From the cell containing the given text, extract its center point as (x, y) coordinate. 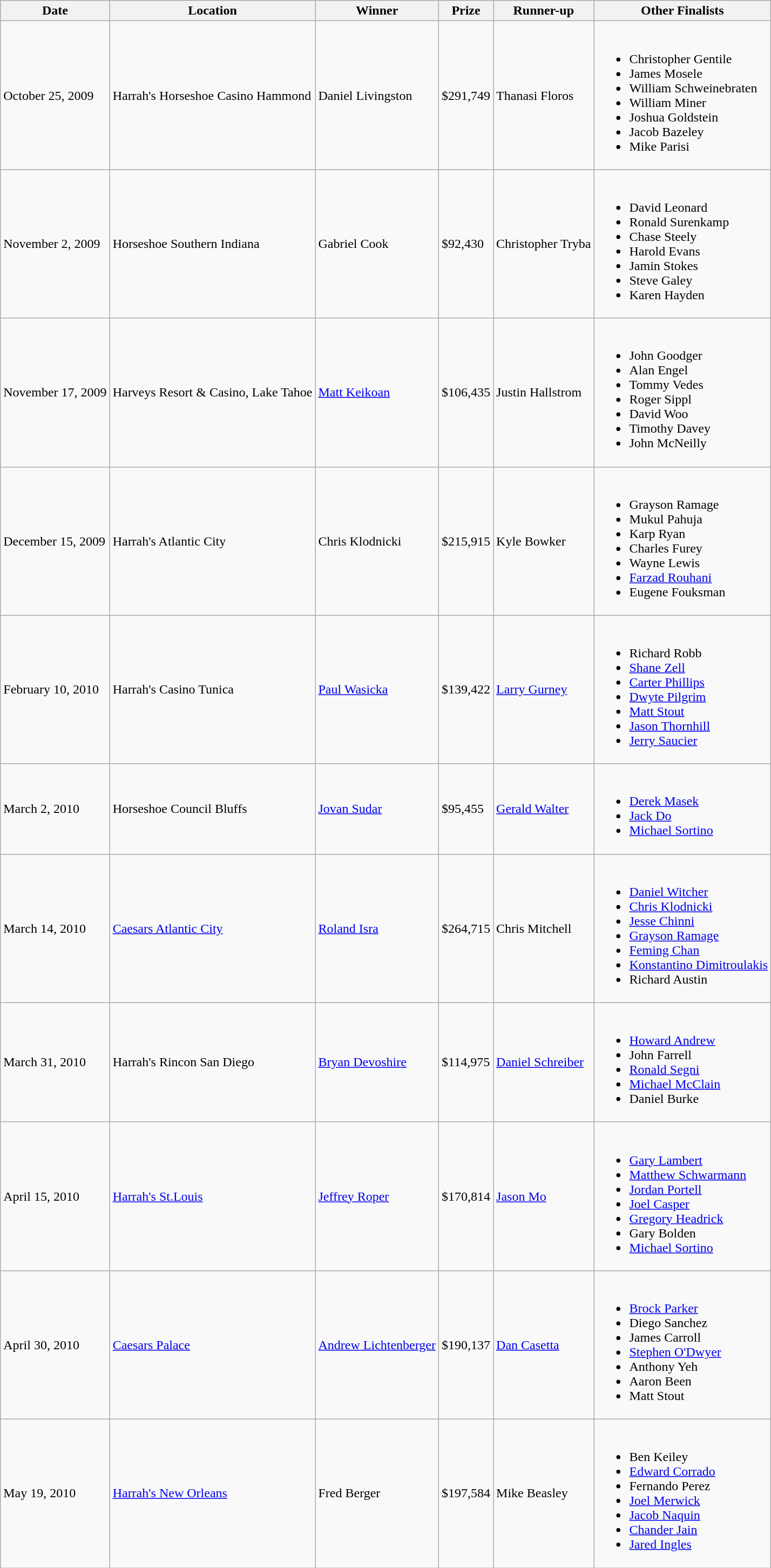
Harrah's St.Louis (213, 1196)
Larry Gurney (544, 689)
Date (55, 11)
Bryan Devoshire (377, 1062)
Kyle Bowker (544, 541)
John GoodgerAlan EngelTommy VedesRoger SipplDavid WooTimothy DaveyJohn McNeilly (682, 392)
Harrah's Horseshoe Casino Hammond (213, 95)
$92,430 (466, 244)
$139,422 (466, 689)
Justin Hallstrom (544, 392)
Andrew Lichtenberger (377, 1345)
Other Finalists (682, 11)
March 2, 2010 (55, 809)
Richard RobbShane ZellCarter PhillipsDwyte PilgrimMatt StoutJason ThornhillJerry Saucier (682, 689)
Caesars Atlantic City (213, 928)
Christopher Tryba (544, 244)
$197,584 (466, 1493)
Mike Beasley (544, 1493)
March 14, 2010 (55, 928)
Daniel WitcherChris KlodnickiJesse ChinniGrayson RamageFeming ChanKonstantino DimitroulakisRichard Austin (682, 928)
Daniel Schreiber (544, 1062)
April 30, 2010 (55, 1345)
December 15, 2009 (55, 541)
Prize (466, 11)
David LeonardRonald SurenkampChase SteelyHarold EvansJamin StokesSteve GaleyKaren Hayden (682, 244)
$170,814 (466, 1196)
$264,715 (466, 928)
May 19, 2010 (55, 1493)
October 25, 2009 (55, 95)
Horseshoe Southern Indiana (213, 244)
$95,455 (466, 809)
Harveys Resort & Casino, Lake Tahoe (213, 392)
Dan Casetta (544, 1345)
Chris Klodnicki (377, 541)
Derek MasekJack DoMichael Sortino (682, 809)
$114,975 (466, 1062)
Brock ParkerDiego SanchezJames CarrollStephen O'DwyerAnthony YehAaron BeenMatt Stout (682, 1345)
Howard AndrewJohn FarrellRonald SegniMichael McClainDaniel Burke (682, 1062)
Thanasi Floros (544, 95)
February 10, 2010 (55, 689)
$291,749 (466, 95)
Ben KeileyEdward CorradoFernando PerezJoel MerwickJacob NaquinChander JainJared Ingles (682, 1493)
Gabriel Cook (377, 244)
Matt Keikoan (377, 392)
Jovan Sudar (377, 809)
Harrah's Rincon San Diego (213, 1062)
November 17, 2009 (55, 392)
$106,435 (466, 392)
Caesars Palace (213, 1345)
Horseshoe Council Bluffs (213, 809)
$190,137 (466, 1345)
November 2, 2009 (55, 244)
Christopher GentileJames MoseleWilliam SchweinebratenWilliam MinerJoshua GoldsteinJacob BazeleyMike Parisi (682, 95)
Fred Berger (377, 1493)
Winner (377, 11)
March 31, 2010 (55, 1062)
Daniel Livingston (377, 95)
Gerald Walter (544, 809)
$215,915 (466, 541)
Location (213, 11)
Runner-up (544, 11)
Harrah's Casino Tunica (213, 689)
Harrah's Atlantic City (213, 541)
Grayson RamageMukul PahujaKarp RyanCharles FureyWayne LewisFarzad RouhaniEugene Fouksman (682, 541)
Harrah's New Orleans (213, 1493)
April 15, 2010 (55, 1196)
Paul Wasicka (377, 689)
Gary LambertMatthew SchwarmannJordan PortellJoel CasperGregory HeadrickGary BoldenMichael Sortino (682, 1196)
Jason Mo (544, 1196)
Chris Mitchell (544, 928)
Roland Isra (377, 928)
Jeffrey Roper (377, 1196)
